For the text-containing cell, return its midpoint in (x, y) coordinate format. 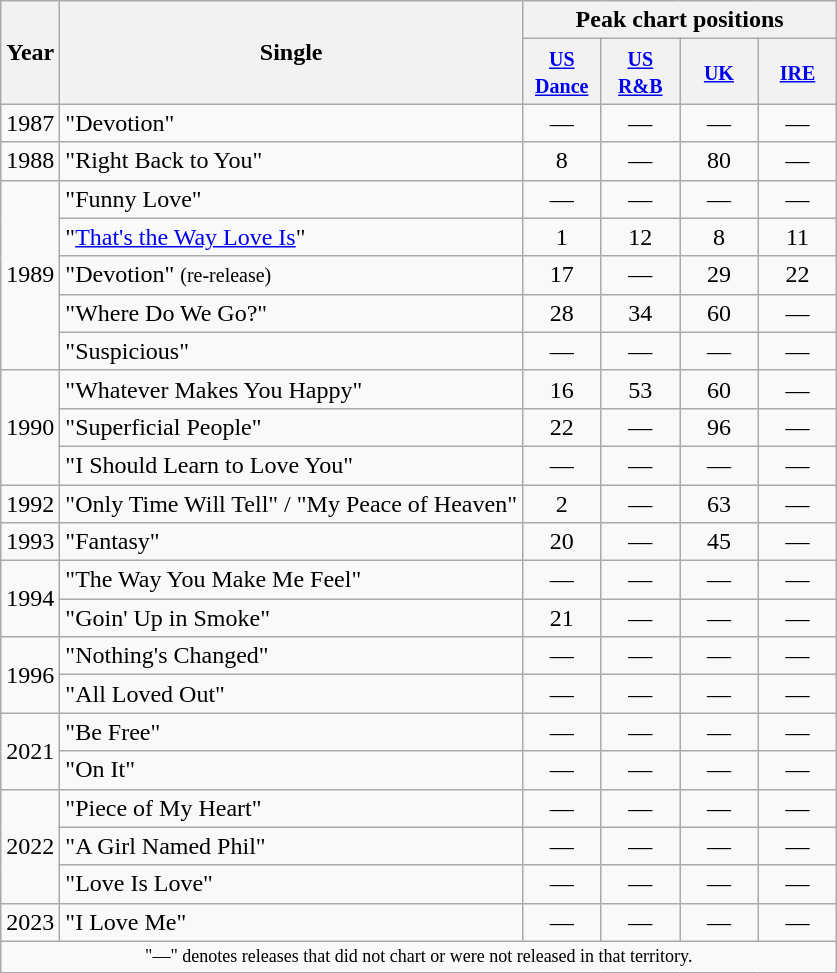
"Be Free" (292, 732)
"A Girl Named Phil" (292, 846)
Single (292, 52)
"I Should Learn to Love You" (292, 465)
"Devotion" (292, 123)
1996 (30, 675)
1992 (30, 503)
2021 (30, 751)
US Dance (562, 72)
1994 (30, 599)
"Funny Love" (292, 199)
"Whatever Makes You Happy" (292, 389)
"I Love Me" (292, 922)
1987 (30, 123)
63 (720, 503)
53 (640, 389)
28 (562, 313)
1988 (30, 161)
29 (720, 275)
1993 (30, 542)
"Superficial People" (292, 427)
2023 (30, 922)
"Suspicious" (292, 351)
"Devotion" (re-release) (292, 275)
2 (562, 503)
"Goin' Up in Smoke" (292, 618)
45 (720, 542)
12 (640, 237)
"All Loved Out" (292, 694)
21 (562, 618)
17 (562, 275)
"That's the Way Love Is" (292, 237)
1990 (30, 427)
1 (562, 237)
16 (562, 389)
"On It" (292, 770)
Peak chart positions (679, 20)
11 (798, 237)
96 (720, 427)
"Love Is Love" (292, 884)
"Right Back to You" (292, 161)
20 (562, 542)
"Nothing's Changed" (292, 656)
"Piece of My Heart" (292, 808)
1989 (30, 275)
IRE (798, 72)
34 (640, 313)
"The Way You Make Me Feel" (292, 580)
2022 (30, 846)
80 (720, 161)
US R&B (640, 72)
"Only Time Will Tell" / "My Peace of Heaven" (292, 503)
"—" denotes releases that did not chart or were not released in that territory. (419, 956)
"Where Do We Go?" (292, 313)
"Fantasy" (292, 542)
UK (720, 72)
Year (30, 52)
